For the text-containing cell, return its midpoint in (x, y) coordinate format. 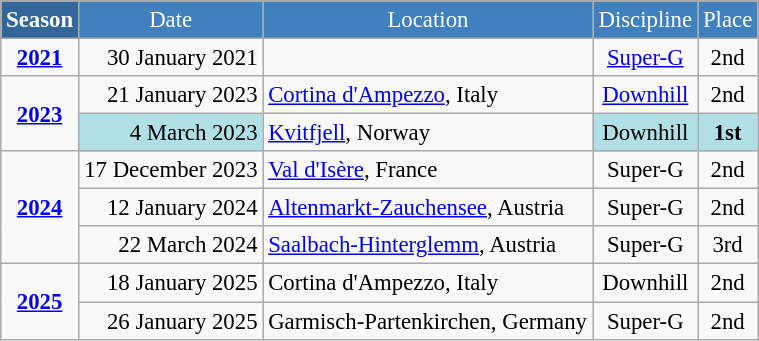
1st (728, 133)
Discipline (645, 20)
21 January 2023 (170, 95)
2024 (40, 208)
Garmisch-Partenkirchen, Germany (428, 321)
26 January 2025 (170, 321)
Saalbach-Hinterglemm, Austria (428, 245)
Val d'Isère, France (428, 170)
2023 (40, 114)
30 January 2021 (170, 58)
4 March 2023 (170, 133)
22 March 2024 (170, 245)
Place (728, 20)
18 January 2025 (170, 283)
Altenmarkt-Zauchensee, Austria (428, 208)
2021 (40, 58)
Season (40, 20)
Kvitfjell, Norway (428, 133)
3rd (728, 245)
Location (428, 20)
Date (170, 20)
17 December 2023 (170, 170)
12 January 2024 (170, 208)
2025 (40, 302)
